Capture the cell that displays the provided text and extract its (X, Y) central coordinate. 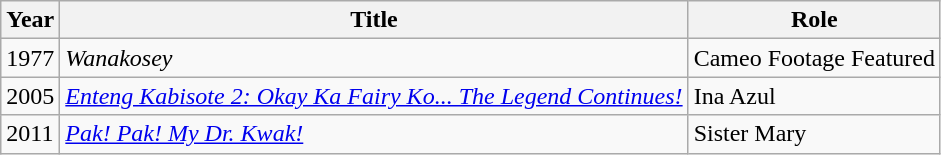
1977 (30, 58)
Ina Azul (814, 96)
Role (814, 20)
Title (374, 20)
Year (30, 20)
Pak! Pak! My Dr. Kwak! (374, 134)
Sister Mary (814, 134)
Wanakosey (374, 58)
Enteng Kabisote 2: Okay Ka Fairy Ko... The Legend Continues! (374, 96)
Cameo Footage Featured (814, 58)
2011 (30, 134)
2005 (30, 96)
